Detect which cell encompasses the target text, then output its (X, Y) center coordinate. 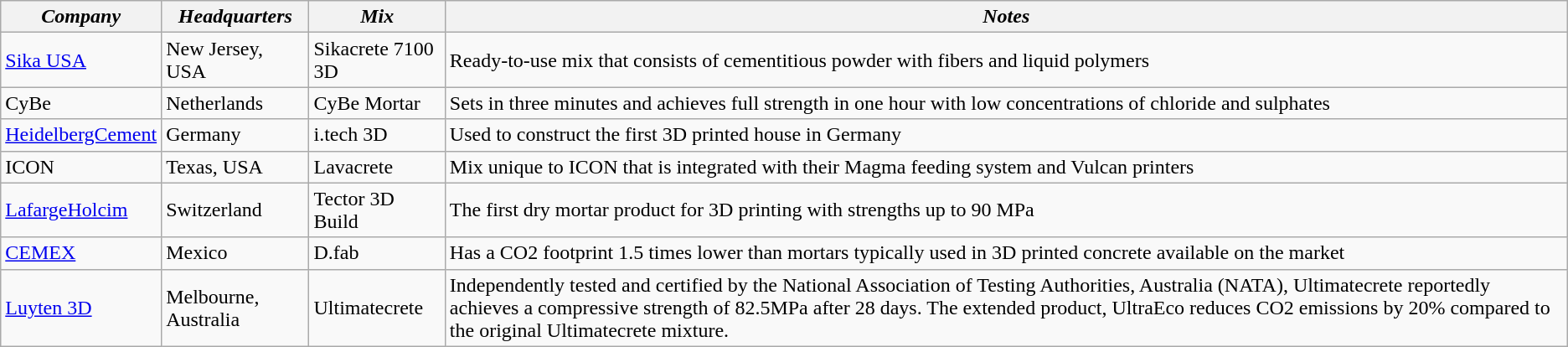
Ultimatecrete (377, 308)
Tector 3D Build (377, 210)
Mix (377, 17)
The first dry mortar product for 3D printing with strengths up to 90 MPa (1006, 210)
Sikacrete 7100 3D (377, 60)
Melbourne, Australia (235, 308)
i.tech 3D (377, 135)
Notes (1006, 17)
Netherlands (235, 103)
New Jersey, USA (235, 60)
Headquarters (235, 17)
Sets in three minutes and achieves full strength in one hour with low concentrations of chloride and sulphates (1006, 103)
Germany (235, 135)
Company (81, 17)
Used to construct the first 3D printed house in Germany (1006, 135)
Lavacrete (377, 167)
Switzerland (235, 210)
HeidelbergCement (81, 135)
Sika USA (81, 60)
ICON (81, 167)
Has a CO2 footprint 1.5 times lower than mortars typically used in 3D printed concrete available on the market (1006, 253)
Mexico (235, 253)
D.fab (377, 253)
CEMEX (81, 253)
Mix unique to ICON that is integrated with their Magma feeding system and Vulcan printers (1006, 167)
Ready-to-use mix that consists of cementitious powder with fibers and liquid polymers (1006, 60)
LafargeHolcim (81, 210)
Texas, USA (235, 167)
CyBe Mortar (377, 103)
CyBe (81, 103)
Luyten 3D (81, 308)
